Provide the (x, y) coordinate of the cell's center where the given text is located.  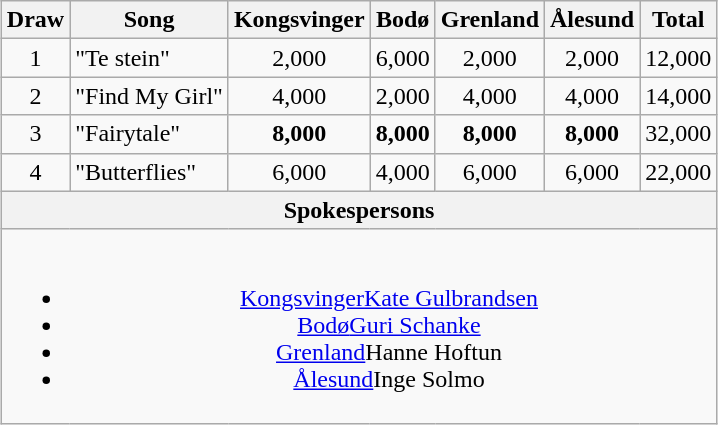
"Butterflies" (150, 172)
Bodø (402, 20)
3 (35, 134)
"Fairytale" (150, 134)
Draw (35, 20)
Ålesund (592, 20)
14,000 (678, 96)
1 (35, 58)
Kongsvinger (299, 20)
Total (678, 20)
Spokespersons (358, 210)
12,000 (678, 58)
"Te stein" (150, 58)
Grenland (490, 20)
32,000 (678, 134)
"Find My Girl" (150, 96)
KongsvingerKate GulbrandsenBodøGuri SchankeGrenlandHanne HoftunÅlesundInge Solmo (358, 326)
4 (35, 172)
22,000 (678, 172)
2 (35, 96)
Song (150, 20)
